Provide the [X, Y] coordinate of the cell's center where the given text is located.  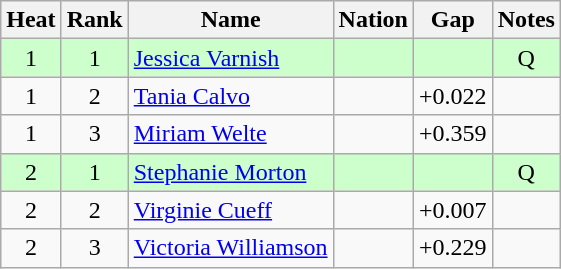
+0.007 [452, 210]
Rank [94, 20]
Jessica Varnish [230, 58]
Notes [526, 20]
Gap [452, 20]
Virginie Cueff [230, 210]
Nation [373, 20]
Name [230, 20]
Miriam Welte [230, 134]
+0.359 [452, 134]
Tania Calvo [230, 96]
+0.022 [452, 96]
Heat [31, 20]
Stephanie Morton [230, 172]
Victoria Williamson [230, 248]
+0.229 [452, 248]
